Return the [X, Y] coordinate for the center point of the cell that contains the specified text.  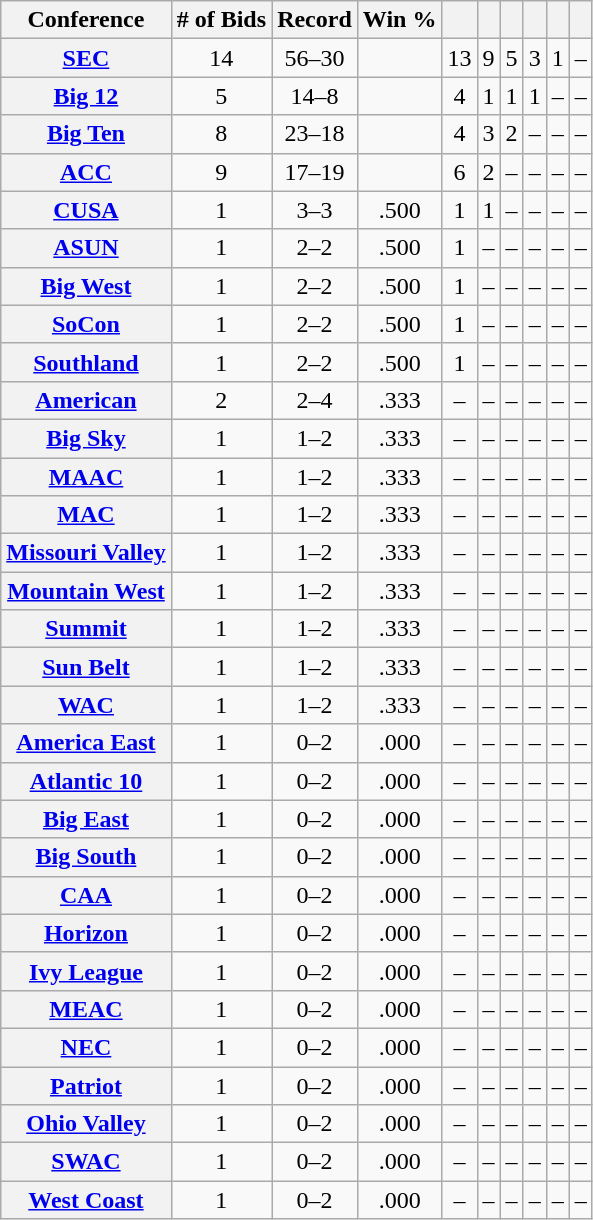
8 [221, 134]
Big Sky [86, 438]
Missouri Valley [86, 553]
3–3 [315, 210]
SoCon [86, 324]
14 [221, 58]
MAC [86, 515]
Summit [86, 629]
Record [315, 20]
SEC [86, 58]
SWAC [86, 1162]
23–18 [315, 134]
Ohio Valley [86, 1124]
2–4 [315, 400]
CUSA [86, 210]
Big Ten [86, 134]
America East [86, 743]
56–30 [315, 58]
ASUN [86, 248]
Atlantic 10 [86, 781]
Big East [86, 819]
6 [460, 172]
Big 12 [86, 96]
CAA [86, 895]
Ivy League [86, 971]
Horizon [86, 933]
WAC [86, 705]
Sun Belt [86, 667]
Big South [86, 857]
ACC [86, 172]
MEAC [86, 1009]
Mountain West [86, 591]
American [86, 400]
Southland [86, 362]
Conference [86, 20]
MAAC [86, 477]
# of Bids [221, 20]
Big West [86, 286]
Patriot [86, 1085]
Win % [400, 20]
14–8 [315, 96]
West Coast [86, 1200]
NEC [86, 1047]
13 [460, 58]
17–19 [315, 172]
